Identify which cell holds the provided text, then report its (x, y) central coordinate. 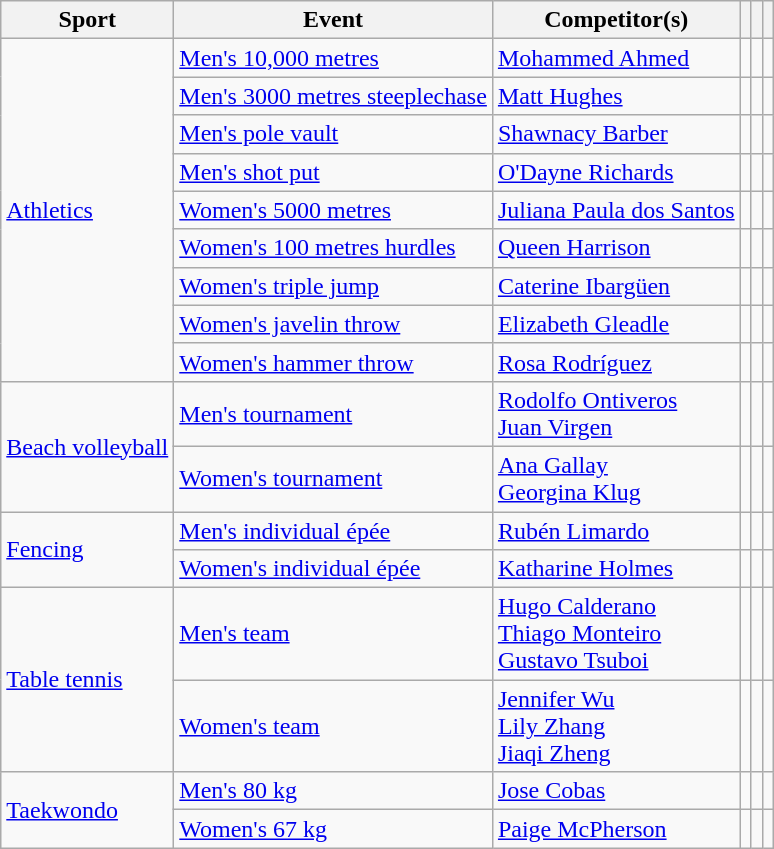
Hugo CalderanoThiago MonteiroGustavo Tsuboi (616, 634)
Women's team (334, 726)
Men's team (334, 634)
Men's individual épée (334, 531)
Taekwondo (88, 810)
Table tennis (88, 680)
Men's 10,000 metres (334, 58)
Women's hammer throw (334, 362)
Women's 5000 metres (334, 210)
Juliana Paula dos Santos (616, 210)
Ana GallayGeorgina Klug (616, 478)
Women's tournament (334, 478)
Event (334, 20)
Elizabeth Gleadle (616, 324)
Athletics (88, 210)
Rodolfo OntiverosJuan Virgen (616, 414)
Fencing (88, 550)
Women's triple jump (334, 286)
Beach volleyball (88, 446)
Men's 3000 metres steeplechase (334, 96)
Jose Cobas (616, 791)
Men's 80 kg (334, 791)
Mohammed Ahmed (616, 58)
Competitor(s) (616, 20)
Jennifer WuLily ZhangJiaqi Zheng (616, 726)
Women's javelin throw (334, 324)
Sport (88, 20)
Women's individual épée (334, 569)
Women's 67 kg (334, 829)
Matt Hughes (616, 96)
Rubén Limardo (616, 531)
Caterine Ibargüen (616, 286)
Shawnacy Barber (616, 134)
Women's 100 metres hurdles (334, 248)
Men's shot put (334, 172)
Men's tournament (334, 414)
Paige McPherson (616, 829)
Rosa Rodríguez (616, 362)
Katharine Holmes (616, 569)
Queen Harrison (616, 248)
Men's pole vault (334, 134)
O'Dayne Richards (616, 172)
